Capture the cell that displays the provided text and extract its (x, y) central coordinate. 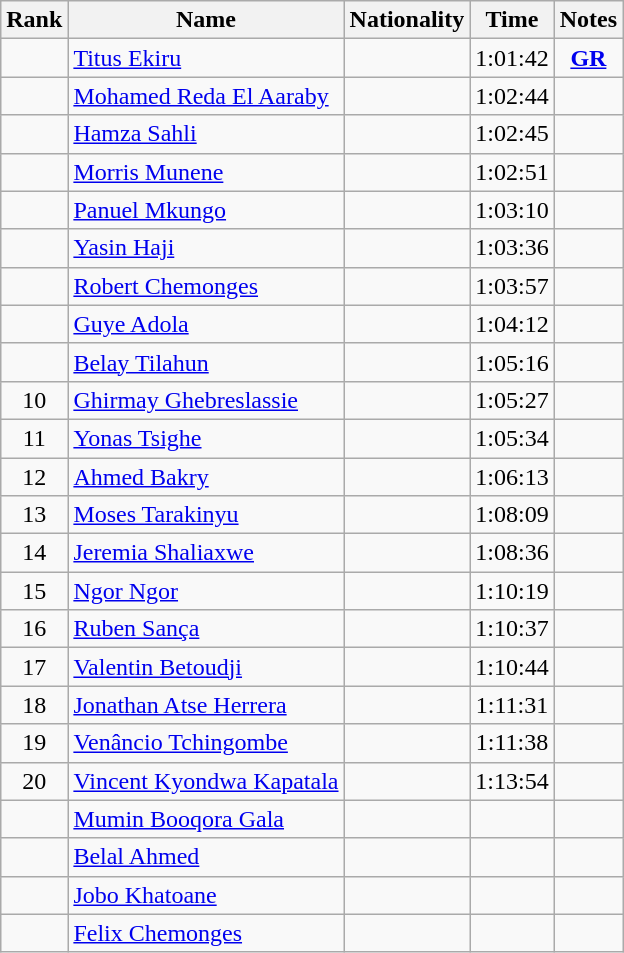
Ruben Sança (206, 629)
Robert Chemonges (206, 286)
1:11:31 (512, 705)
Titus Ekiru (206, 58)
Valentin Betoudji (206, 667)
Vincent Kyondwa Kapatala (206, 781)
1:05:34 (512, 438)
1:10:19 (512, 591)
19 (34, 743)
Yasin Haji (206, 248)
13 (34, 515)
11 (34, 438)
Yonas Tsighe (206, 438)
1:03:57 (512, 286)
Notes (588, 20)
Felix Chemonges (206, 933)
15 (34, 591)
Ngor Ngor (206, 591)
1:11:38 (512, 743)
1:03:36 (512, 248)
17 (34, 667)
1:08:09 (512, 515)
1:02:45 (512, 134)
1:05:16 (512, 362)
Mumin Booqora Gala (206, 819)
Hamza Sahli (206, 134)
Moses Tarakinyu (206, 515)
1:01:42 (512, 58)
Rank (34, 20)
Name (206, 20)
10 (34, 400)
Jobo Khatoane (206, 895)
Ahmed Bakry (206, 477)
12 (34, 477)
Belal Ahmed (206, 857)
18 (34, 705)
1:10:37 (512, 629)
1:05:27 (512, 400)
Guye Adola (206, 324)
Jeremia Shaliaxwe (206, 553)
14 (34, 553)
Belay Tilahun (206, 362)
1:02:51 (512, 172)
Mohamed Reda El Aaraby (206, 96)
16 (34, 629)
1:03:10 (512, 210)
Ghirmay Ghebreslassie (206, 400)
1:06:13 (512, 477)
GR (588, 58)
Panuel Mkungo (206, 210)
1:08:36 (512, 553)
Nationality (407, 20)
Jonathan Atse Herrera (206, 705)
20 (34, 781)
1:04:12 (512, 324)
Time (512, 20)
Venâncio Tchingombe (206, 743)
Morris Munene (206, 172)
1:10:44 (512, 667)
1:13:54 (512, 781)
1:02:44 (512, 96)
